Identify which cell holds the provided text, then report its [X, Y] central coordinate. 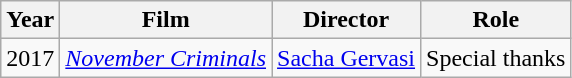
Director [346, 20]
November Criminals [166, 58]
Special thanks [496, 58]
Film [166, 20]
Sacha Gervasi [346, 58]
2017 [30, 58]
Year [30, 20]
Role [496, 20]
